Scan for the cell matching the given text and deliver its (X, Y) coordinate at center. 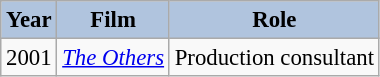
The Others (113, 58)
Production consultant (274, 58)
Year (29, 20)
2001 (29, 58)
Film (113, 20)
Role (274, 20)
